Find where the given text appears and provide that cell's center as (X, Y) coordinate. 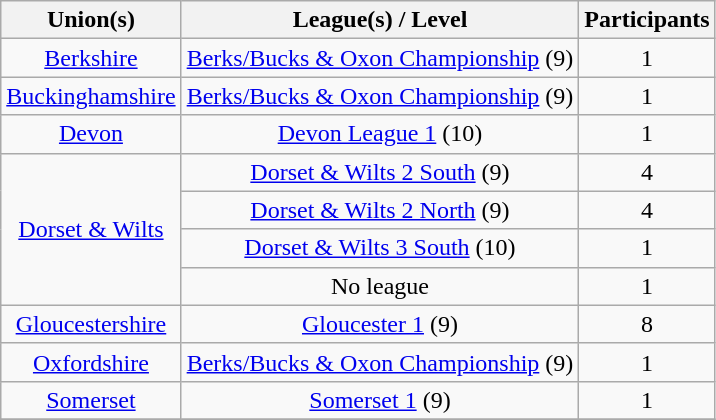
Berkshire (91, 58)
Union(s) (91, 20)
Gloucester 1 (9) (380, 324)
8 (647, 324)
Dorset & Wilts 2 North (9) (380, 210)
No league (380, 286)
Participants (647, 20)
Devon League 1 (10) (380, 134)
Dorset & Wilts 3 South (10) (380, 248)
Dorset & Wilts (91, 229)
Gloucestershire (91, 324)
Somerset 1 (9) (380, 400)
Dorset & Wilts 2 South (9) (380, 172)
League(s) / Level (380, 20)
Devon (91, 134)
Oxfordshire (91, 362)
Buckinghamshire (91, 96)
Somerset (91, 400)
